Extract the (x, y) coordinate from the center of the cell holding the provided text.  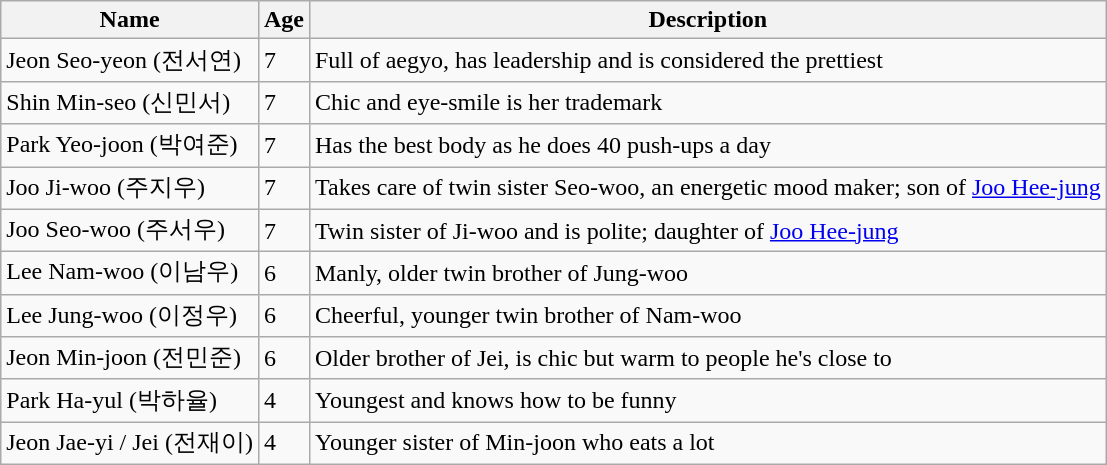
Joo Ji-woo (주지우) (130, 188)
Full of aegyo, has leadership and is considered the prettiest (708, 60)
Description (708, 20)
Twin sister of Ji-woo and is polite; daughter of Joo Hee-jung (708, 230)
Jeon Min-joon (전민준) (130, 358)
Takes care of twin sister Seo-woo, an energetic mood maker; son of Joo Hee-jung (708, 188)
Youngest and knows how to be funny (708, 400)
Name (130, 20)
Older brother of Jei, is chic but warm to people he's close to (708, 358)
Lee Nam-woo (이남우) (130, 274)
Jeon Jae-yi / Jei (전재이) (130, 444)
Joo Seo-woo (주서우) (130, 230)
Jeon Seo-yeon (전서연) (130, 60)
Park Ha-yul (박하율) (130, 400)
Younger sister of Min-joon who eats a lot (708, 444)
Cheerful, younger twin brother of Nam-woo (708, 316)
Lee Jung-woo (이정우) (130, 316)
Has the best body as he does 40 push-ups a day (708, 146)
Shin Min-seo (신민서) (130, 102)
Park Yeo-joon (박여준) (130, 146)
Manly, older twin brother of Jung-woo (708, 274)
Chic and eye-smile is her trademark (708, 102)
Age (284, 20)
